Search for the cell housing the specified text and yield its [X, Y] center coordinate. 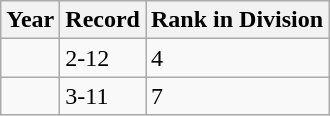
7 [238, 96]
Year [30, 20]
3-11 [103, 96]
2-12 [103, 58]
Rank in Division [238, 20]
Record [103, 20]
4 [238, 58]
